Identify which cell holds the provided text, then report its [X, Y] central coordinate. 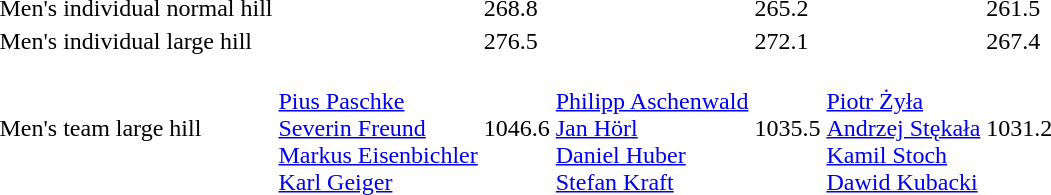
276.5 [516, 41]
272.1 [788, 41]
